Return (X, Y) of the center of cell containing provided text 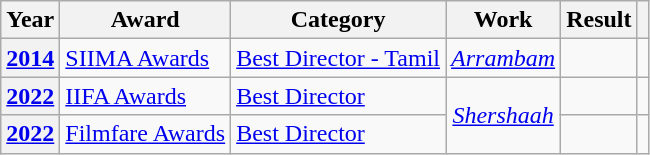
2014 (30, 58)
Year (30, 20)
Filmfare Awards (146, 134)
Result (599, 20)
Work (504, 20)
Category (338, 20)
Shershaah (504, 115)
IIFA Awards (146, 96)
SIIMA Awards (146, 58)
Best Director - Tamil (338, 58)
Arrambam (504, 58)
Award (146, 20)
